Return the (x, y) coordinate for the center point of the cell that contains the specified text.  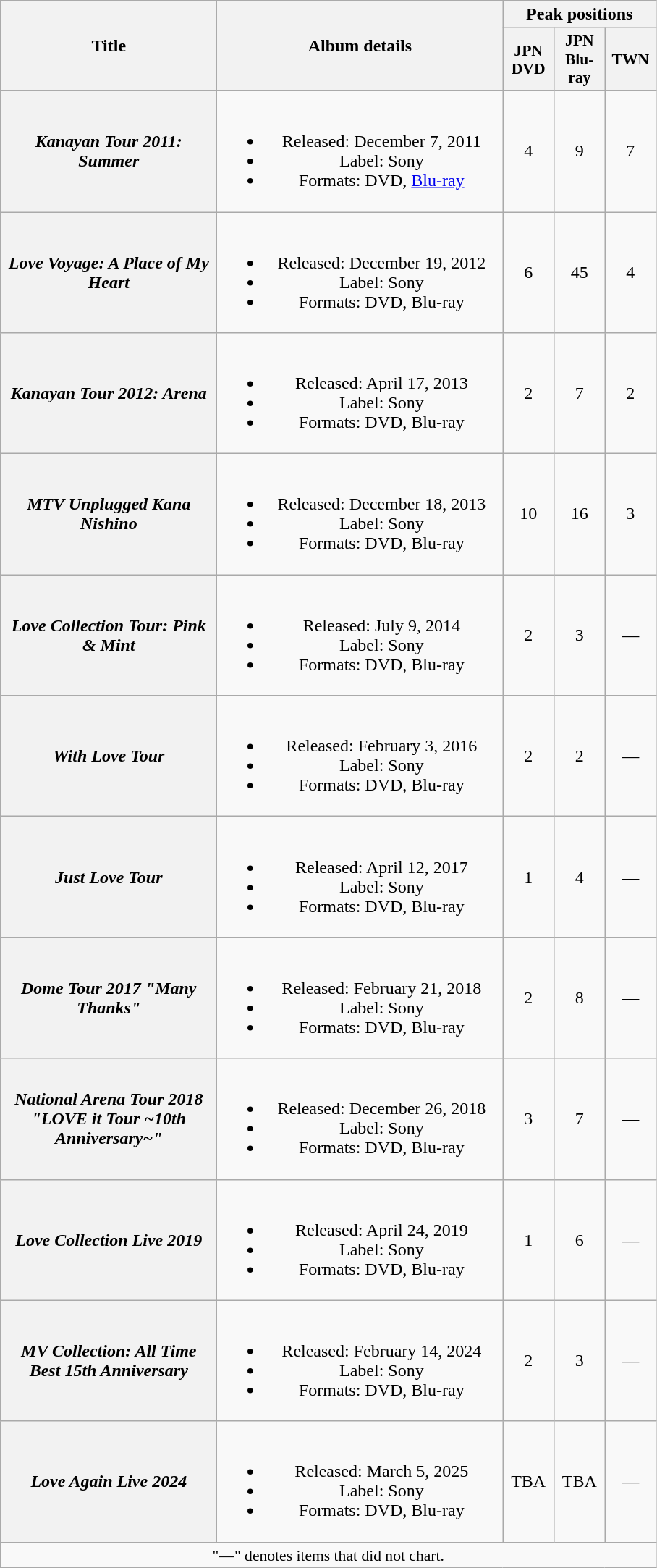
Kanayan Tour 2011: Summer (109, 151)
JPN DVD (528, 59)
"—" denotes items that did not chart. (328, 1555)
Love Collection Tour: Pink & Mint (109, 636)
45 (579, 272)
JPN Blu-ray (579, 59)
MTV Unplugged Kana Nishino (109, 514)
With Love Tour (109, 756)
Released: April 24, 2019Label: SonyFormats: DVD, Blu-ray (360, 1239)
Released: February 3, 2016Label: SonyFormats: DVD, Blu-ray (360, 756)
Released: April 17, 2013Label: SonyFormats: DVD, Blu-ray (360, 394)
TWN (631, 59)
Released: April 12, 2017Label: SonyFormats: DVD, Blu-ray (360, 877)
16 (579, 514)
Album details (360, 46)
Released: February 14, 2024Label: SonyFormats: DVD, Blu-ray (360, 1361)
9 (579, 151)
Released: December 19, 2012Label: SonyFormats: DVD, Blu-ray (360, 272)
Kanayan Tour 2012: Arena (109, 394)
8 (579, 998)
National Arena Tour 2018 "LOVE it Tour ~10th Anniversary~" (109, 1119)
Released: March 5, 2025Label: SonyFormats: DVD, Blu-ray (360, 1481)
10 (528, 514)
Love Collection Live 2019 (109, 1239)
Released: February 21, 2018Label: SonyFormats: DVD, Blu-ray (360, 998)
Just Love Tour (109, 877)
Love Voyage: A Place of My Heart (109, 272)
Dome Tour 2017 "Many Thanks" (109, 998)
MV Collection: All Time Best 15th Anniversary (109, 1361)
Released: July 9, 2014Label: SonyFormats: DVD, Blu-ray (360, 636)
Released: December 26, 2018Label: SonyFormats: DVD, Blu-ray (360, 1119)
Peak positions (580, 14)
Love Again Live 2024 (109, 1481)
Title (109, 46)
Released: December 7, 2011Label: SonyFormats: DVD, Blu-ray (360, 151)
Released: December 18, 2013Label: SonyFormats: DVD, Blu-ray (360, 514)
